Provide the [X, Y] coordinate of the cell's center where the given text is located.  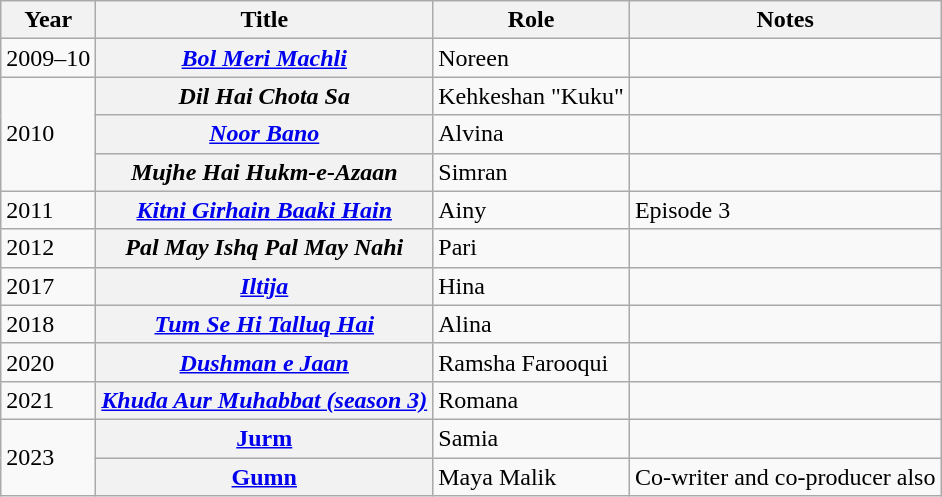
Ainy [532, 210]
Simran [532, 172]
Bol Meri Machli [264, 58]
Alina [532, 324]
Notes [785, 20]
Noor Bano [264, 134]
Kitni Girhain Baaki Hain [264, 210]
2012 [48, 248]
2021 [48, 400]
Year [48, 20]
2010 [48, 134]
2023 [48, 457]
Tum Se Hi Talluq Hai [264, 324]
2020 [48, 362]
2011 [48, 210]
Kehkeshan "Kuku" [532, 96]
Episode 3 [785, 210]
Co-writer and co-producer also [785, 477]
Title [264, 20]
Role [532, 20]
Samia [532, 438]
2017 [48, 286]
Dushman e Jaan [264, 362]
Gumn [264, 477]
2018 [48, 324]
Dil Hai Chota Sa [264, 96]
Iltija [264, 286]
Hina [532, 286]
Pari [532, 248]
Maya Malik [532, 477]
Noreen [532, 58]
Jurm [264, 438]
Alvina [532, 134]
Mujhe Hai Hukm-e-Azaan [264, 172]
Romana [532, 400]
Pal May Ishq Pal May Nahi [264, 248]
Ramsha Farooqui [532, 362]
2009–10 [48, 58]
Khuda Aur Muhabbat (season 3) [264, 400]
